Extract the (x, y) coordinate from the center of the cell holding the provided text.  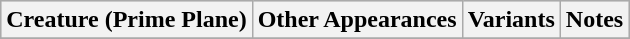
Creature (Prime Plane) (126, 20)
Other Appearances (357, 20)
Variants (511, 20)
Notes (594, 20)
